Pinpoint the cell where the given text exists, returning its [x, y] midpoint coordinate. 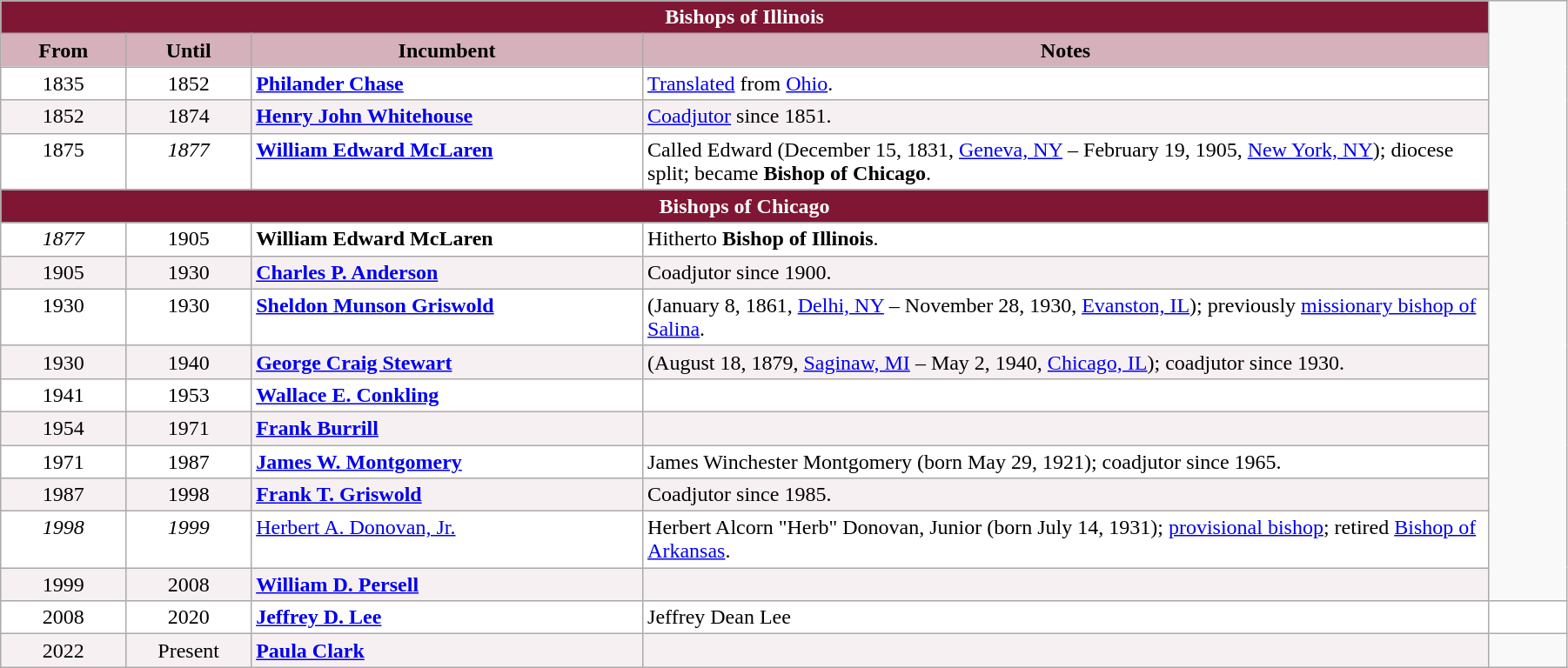
Hitherto Bishop of Illinois. [1066, 239]
Notes [1066, 50]
Coadjutor since 1985. [1066, 495]
1940 [189, 362]
2022 [64, 651]
Herbert Alcorn "Herb" Donovan, Junior (born July 14, 1931); provisional bishop; retired Bishop of Arkansas. [1066, 539]
Coadjutor since 1851. [1066, 117]
Sheldon Munson Griswold [447, 317]
Philander Chase [447, 83]
Incumbent [447, 50]
Jeffrey Dean Lee [1066, 618]
Bishops of Chicago [745, 206]
Wallace E. Conkling [447, 395]
Present [189, 651]
From [64, 50]
(January 8, 1861, Delhi, NY – November 28, 1930, Evanston, IL); previously missionary bishop of Salina. [1066, 317]
Translated from Ohio. [1066, 83]
Until [189, 50]
Henry John Whitehouse [447, 117]
Frank Burrill [447, 428]
Frank T. Griswold [447, 495]
Paula Clark [447, 651]
1835 [64, 83]
George Craig Stewart [447, 362]
1954 [64, 428]
William D. Persell [447, 584]
Charles P. Anderson [447, 272]
Called Edward (December 15, 1831, Geneva, NY – February 19, 1905, New York, NY); diocese split; became Bishop of Chicago. [1066, 162]
James W. Montgomery [447, 462]
Bishops of Illinois [745, 17]
Herbert A. Donovan, Jr. [447, 539]
James Winchester Montgomery (born May 29, 1921); coadjutor since 1965. [1066, 462]
1941 [64, 395]
(August 18, 1879, Saginaw, MI – May 2, 1940, Chicago, IL); coadjutor since 1930. [1066, 362]
1953 [189, 395]
Jeffrey D. Lee [447, 618]
1874 [189, 117]
Coadjutor since 1900. [1066, 272]
2020 [189, 618]
1875 [64, 162]
